Extract the (x, y) coordinate from the center of the cell holding the provided text.  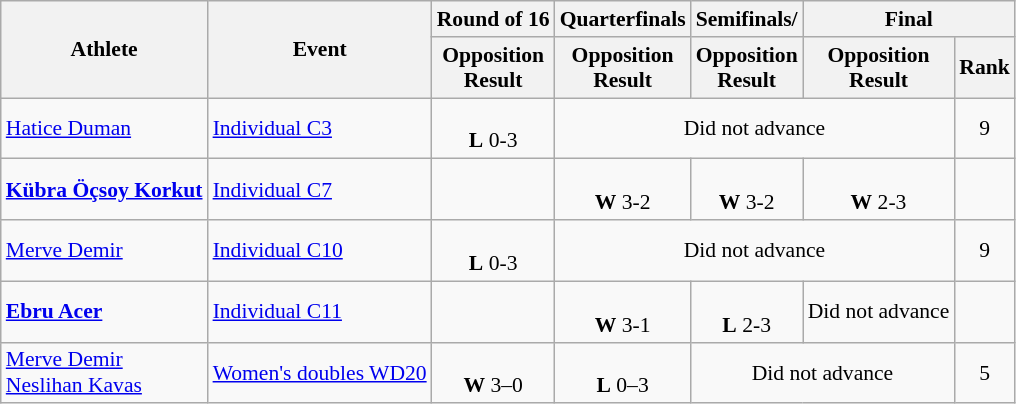
Athlete (104, 50)
Ebru Acer (104, 312)
Event (320, 50)
Round of 16 (494, 19)
W 3-1 (623, 312)
W 3–0 (494, 372)
W 2-3 (879, 190)
Hatice Duman (104, 128)
5 (984, 372)
Individual C7 (320, 190)
L 2-3 (747, 312)
Quarterfinals (623, 19)
Semifinals/ (747, 19)
L 0–3 (623, 372)
Merve Demir (104, 250)
Final (909, 19)
Individual C3 (320, 128)
Merve DemirNeslihan Kavas (104, 372)
Women's doubles WD20 (320, 372)
Rank (984, 68)
Kübra Öçsoy Korkut (104, 190)
Individual C11 (320, 312)
Individual C10 (320, 250)
